Return (x, y) of the center of cell containing provided text 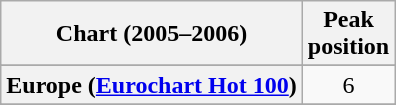
6 (348, 85)
Europe (Eurochart Hot 100) (152, 85)
Chart (2005–2006) (152, 34)
Peakposition (348, 34)
